Output the [x, y] coordinate of the center of the cell containing the given text.  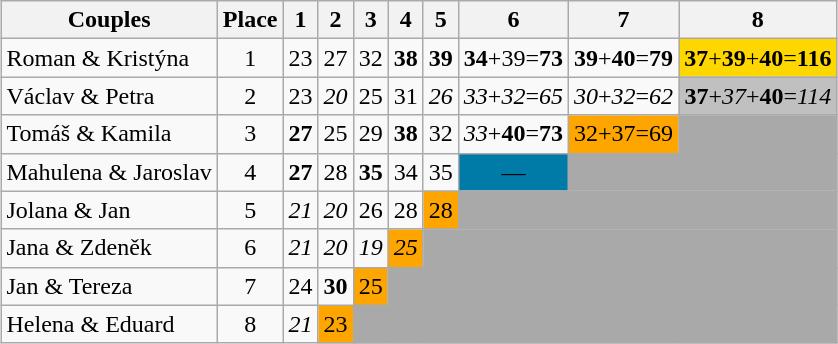
— [513, 172]
Helena & Eduard [109, 324]
37+39+40=116 [758, 58]
32+37=69 [623, 134]
Couples [109, 20]
Tomáš & Kamila [109, 134]
30+32=62 [623, 96]
33+32=65 [513, 96]
34 [406, 172]
33+40=73 [513, 134]
34+39=73 [513, 58]
Václav & Petra [109, 96]
30 [336, 286]
Roman & Kristýna [109, 58]
39 [440, 58]
Jana & Zdeněk [109, 248]
Jan & Tereza [109, 286]
Mahulena & Jaroslav [109, 172]
31 [406, 96]
37+37+40=114 [758, 96]
Jolana & Jan [109, 210]
19 [370, 248]
Place [250, 20]
24 [300, 286]
29 [370, 134]
39+40=79 [623, 58]
